Search for the cell housing the specified text and yield its (x, y) center coordinate. 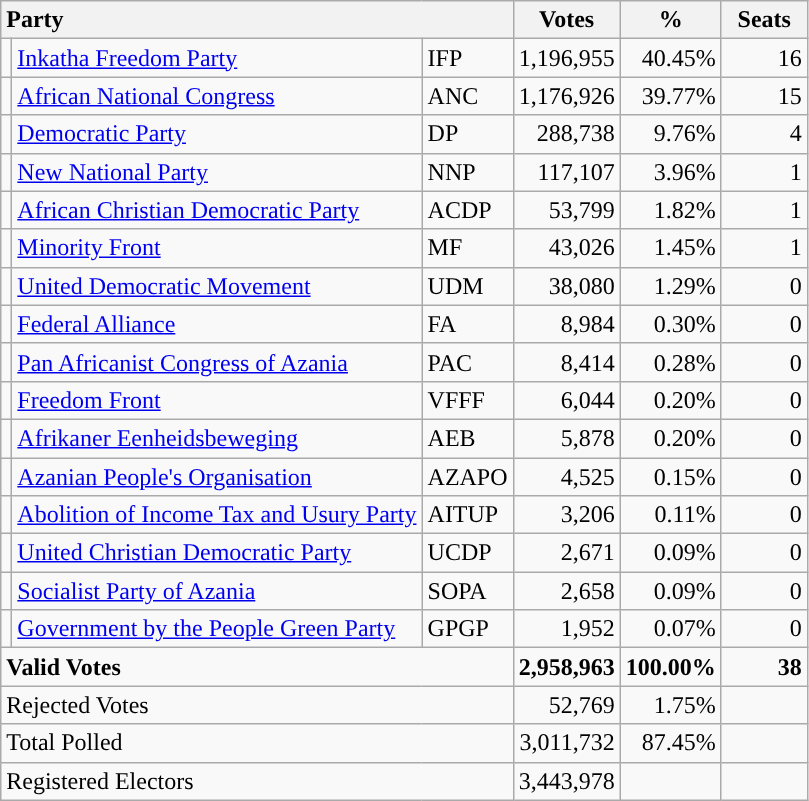
1,196,955 (566, 58)
UDM (468, 286)
Afrikaner Eenheidsbeweging (217, 438)
6,044 (566, 400)
288,738 (566, 134)
Minority Front (217, 248)
Seats (764, 20)
87.45% (670, 743)
0.15% (670, 477)
New National Party (217, 172)
Total Polled (257, 743)
5,878 (566, 438)
SOPA (468, 591)
2,958,963 (566, 667)
1.29% (670, 286)
AZAPO (468, 477)
MF (468, 248)
Party (257, 20)
Registered Electors (257, 781)
8,414 (566, 362)
Rejected Votes (257, 705)
39.77% (670, 96)
Socialist Party of Azania (217, 591)
Azanian People's Organisation (217, 477)
IFP (468, 58)
53,799 (566, 210)
ANC (468, 96)
4,525 (566, 477)
African National Congress (217, 96)
1,176,926 (566, 96)
United Democratic Movement (217, 286)
0.28% (670, 362)
AITUP (468, 515)
3.96% (670, 172)
3,206 (566, 515)
8,984 (566, 324)
15 (764, 96)
0.07% (670, 629)
Abolition of Income Tax and Usury Party (217, 515)
43,026 (566, 248)
Valid Votes (257, 667)
3,443,978 (566, 781)
Federal Alliance (217, 324)
DP (468, 134)
African Christian Democratic Party (217, 210)
United Christian Democratic Party (217, 553)
0.30% (670, 324)
Democratic Party (217, 134)
9.76% (670, 134)
100.00% (670, 667)
Government by the People Green Party (217, 629)
Votes (566, 20)
Freedom Front (217, 400)
VFFF (468, 400)
0.11% (670, 515)
NNP (468, 172)
52,769 (566, 705)
40.45% (670, 58)
3,011,732 (566, 743)
PAC (468, 362)
AEB (468, 438)
117,107 (566, 172)
Inkatha Freedom Party (217, 58)
GPGP (468, 629)
4 (764, 134)
2,671 (566, 553)
% (670, 20)
38 (764, 667)
1.75% (670, 705)
Pan Africanist Congress of Azania (217, 362)
ACDP (468, 210)
38,080 (566, 286)
1.82% (670, 210)
16 (764, 58)
1,952 (566, 629)
1.45% (670, 248)
FA (468, 324)
2,658 (566, 591)
UCDP (468, 553)
